Capture the cell that displays the provided text and extract its [x, y] central coordinate. 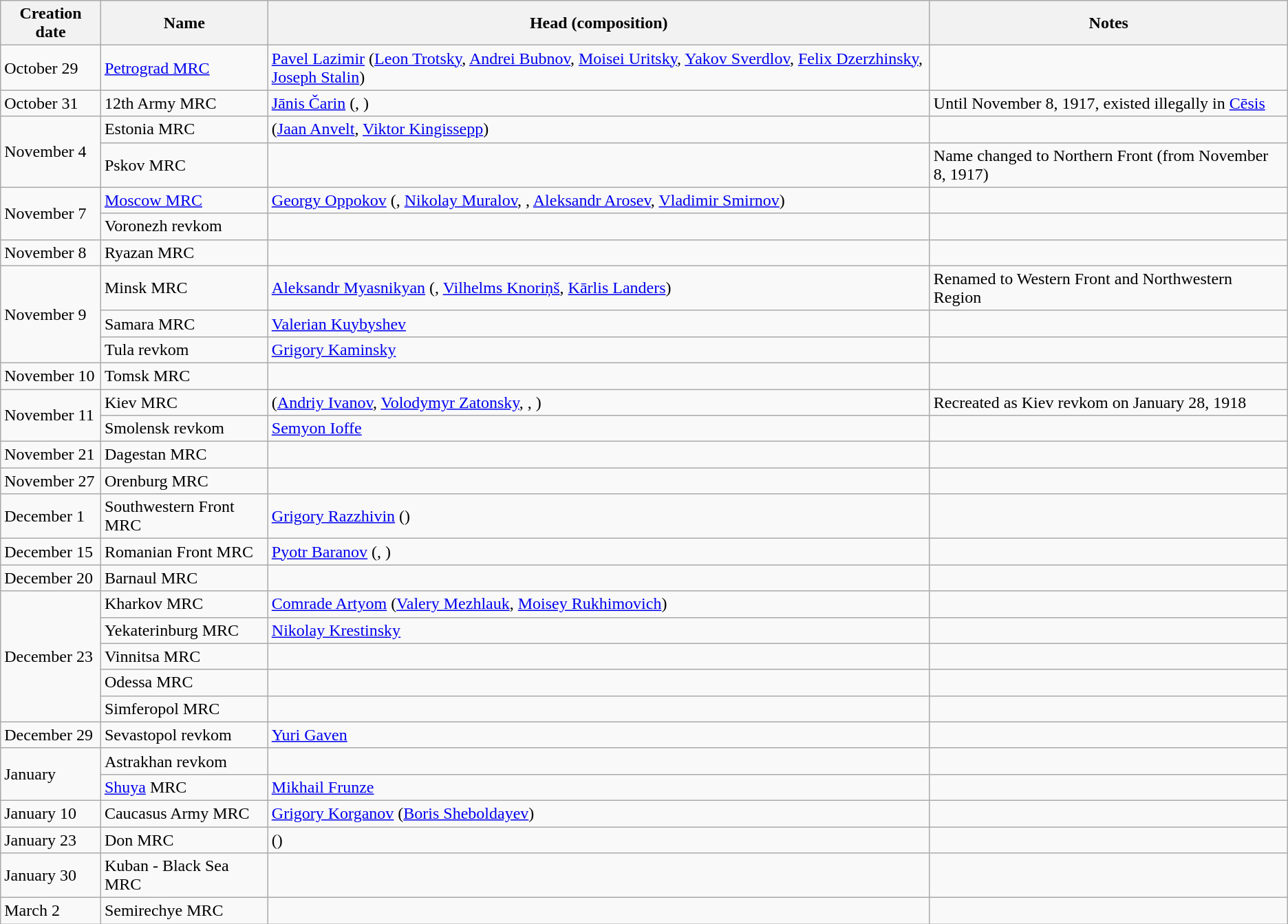
Yekaterinburg MRC [184, 630]
January 23 [51, 840]
Until November 8, 1917, existed illegally in Cēsis [1108, 103]
Ryazan MRC [184, 253]
November 4 [51, 151]
Voronezh revkom [184, 226]
Orenburg MRC [184, 481]
Aleksandr Myasnikyan (, Vilhelms Knoriņš, Kārlis Landers) [599, 288]
Tomsk MRC [184, 376]
November 21 [51, 455]
(Jaan Anvelt, Viktor Kingissepp) [599, 129]
Jānis Čarin (, ) [599, 103]
Romanian Front MRC [184, 552]
Creation date [51, 23]
Name changed to Northern Front (from November 8, 1917) [1108, 165]
March 2 [51, 911]
12th Army MRC [184, 103]
Don MRC [184, 840]
Head (composition) [599, 23]
Samara MRC [184, 323]
October 29 [51, 67]
Barnaul MRC [184, 578]
Astrakhan revkom [184, 761]
Semirechye MRC [184, 911]
November 7 [51, 213]
Grigory Razzhivin () [599, 516]
Shuya MRC [184, 787]
Georgy Oppokov (, Nikolay Muralov, , Aleksandr Arosev, Vladimir Smirnov) [599, 200]
Estonia MRC [184, 129]
December 1 [51, 516]
Caucasus Army MRC [184, 813]
Comrade Artyom (Valery Mezhlauk, Moisey Rukhimovich) [599, 604]
Recreated as Kiev revkom on January 28, 1918 [1108, 402]
Kiev MRC [184, 402]
Petrograd MRC [184, 67]
Southwestern Front MRC [184, 516]
Dagestan MRC [184, 455]
Grigory Korganov (Boris Sheboldayev) [599, 813]
Minsk MRC [184, 288]
Notes [1108, 23]
Yuri Gaven [599, 735]
Name [184, 23]
December 23 [51, 656]
Kharkov MRC [184, 604]
Vinnitsa MRC [184, 656]
Semyon Ioffe [599, 429]
November 27 [51, 481]
Pskov MRC [184, 165]
Smolensk revkom [184, 429]
January 30 [51, 875]
December 15 [51, 552]
Odessa MRC [184, 683]
December 20 [51, 578]
Renamed to Western Front and Northwestern Region [1108, 288]
October 31 [51, 103]
Valerian Kuybyshev [599, 323]
Tula revkom [184, 350]
Grigory Kaminsky [599, 350]
November 9 [51, 314]
Mikhail Frunze [599, 787]
(Andriy Ivanov, Volodymyr Zatonsky, , ) [599, 402]
Moscow MRC [184, 200]
December 29 [51, 735]
Sevastopol revkom [184, 735]
Pavel Lazimir (Leon Trotsky, Andrei Bubnov, Moisei Uritsky, Yakov Sverdlov, Felix Dzerzhinsky, Joseph Stalin) [599, 67]
November 8 [51, 253]
() [599, 840]
Nikolay Krestinsky [599, 630]
November 10 [51, 376]
Kuban - Black Sea MRC [184, 875]
Simferopol MRC [184, 709]
November 11 [51, 416]
January 10 [51, 813]
Pyotr Baranov (, ) [599, 552]
January [51, 774]
